Determine the [X, Y] coordinate at the center of the cell enclosing the given text.  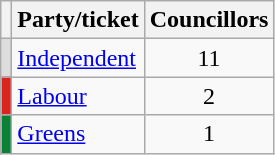
Party/ticket [78, 20]
Greens [78, 134]
Independent [78, 58]
11 [209, 58]
Councillors [209, 20]
Labour [78, 96]
2 [209, 96]
1 [209, 134]
